Return (x, y) of the center of cell containing provided text 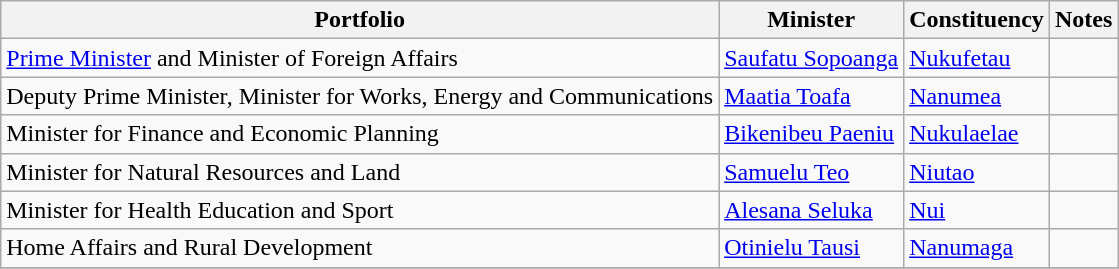
Nui (977, 210)
Maatia Toafa (812, 96)
Home Affairs and Rural Development (360, 248)
Nanumaga (977, 248)
Prime Minister and Minister of Foreign Affairs (360, 58)
Nukulaelae (977, 134)
Bikenibeu Paeniu (812, 134)
Minister for Natural Resources and Land (360, 172)
Minister for Health Education and Sport (360, 210)
Portfolio (360, 20)
Minister for Finance and Economic Planning (360, 134)
Saufatu Sopoanga (812, 58)
Notes (1083, 20)
Nukufetau (977, 58)
Nanumea (977, 96)
Minister (812, 20)
Alesana Seluka (812, 210)
Niutao (977, 172)
Otinielu Tausi (812, 248)
Constituency (977, 20)
Samuelu Teo (812, 172)
Deputy Prime Minister, Minister for Works, Energy and Communications (360, 96)
